Determine the [X, Y] coordinate at the center of the cell enclosing the given text.  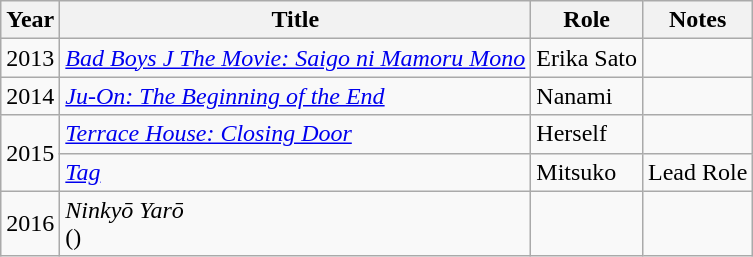
Bad Boys J The Movie: Saigo ni Mamoru Mono [296, 58]
Mitsuko [587, 172]
Terrace House: Closing Door [296, 134]
2014 [30, 96]
2016 [30, 224]
Lead Role [697, 172]
Title [296, 20]
2013 [30, 58]
Year [30, 20]
Ju-On: The Beginning of the End [296, 96]
2015 [30, 153]
Tag [296, 172]
Ninkyō Yarō() [296, 224]
Nanami [587, 96]
Role [587, 20]
Herself [587, 134]
Notes [697, 20]
Erika Sato [587, 58]
